Extract the [x, y] coordinate from the center of the cell holding the provided text.  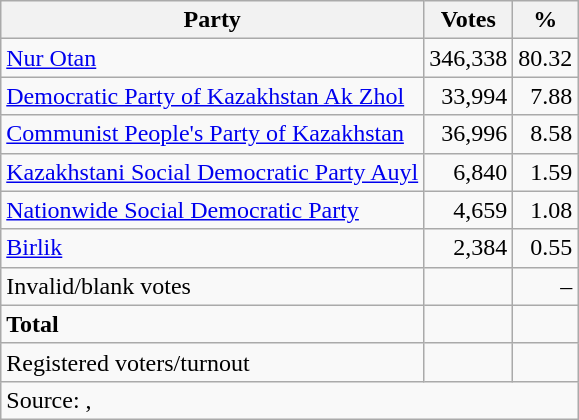
Source: , [290, 400]
1.08 [546, 210]
Votes [468, 20]
Nationwide Social Democratic Party [212, 210]
Party [212, 20]
Communist People's Party of Kazakhstan [212, 134]
346,338 [468, 58]
Invalid/blank votes [212, 286]
6,840 [468, 172]
Nur Otan [212, 58]
33,994 [468, 96]
7.88 [546, 96]
Kazakhstani Social Democratic Party Auyl [212, 172]
4,659 [468, 210]
Birlik [212, 248]
– [546, 286]
% [546, 20]
0.55 [546, 248]
80.32 [546, 58]
1.59 [546, 172]
Democratic Party of Kazakhstan Ak Zhol [212, 96]
8.58 [546, 134]
2,384 [468, 248]
36,996 [468, 134]
Total [212, 324]
Registered voters/turnout [212, 362]
